Find where the given text appears and provide that cell's center as (X, Y) coordinate. 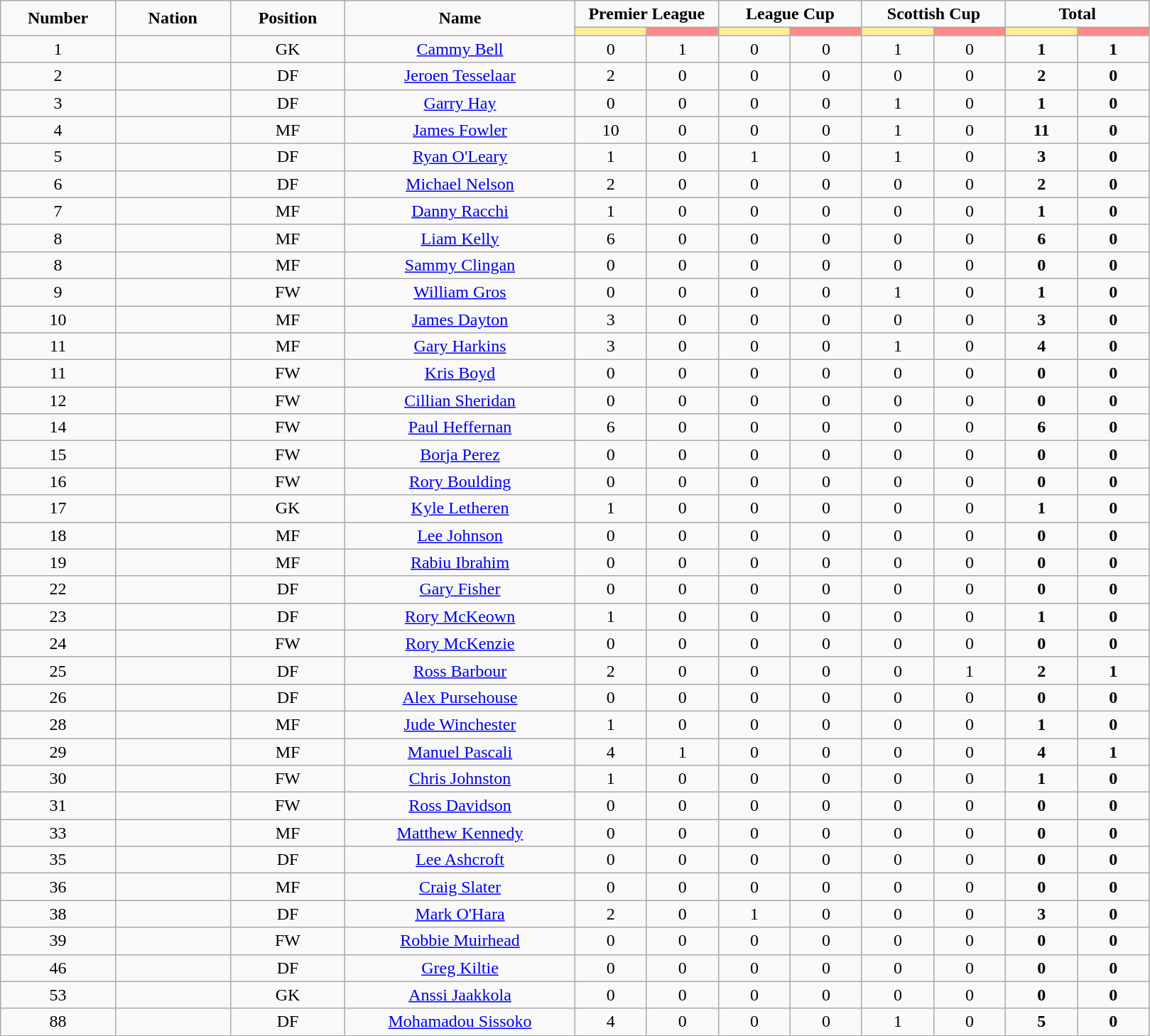
Jude Winchester (460, 724)
Chris Johnston (460, 779)
35 (58, 860)
Mohamadou Sissoko (460, 1022)
88 (58, 1022)
Kris Boyd (460, 373)
Rory McKenzie (460, 643)
Lee Ashcroft (460, 860)
Matthew Kennedy (460, 833)
James Fowler (460, 130)
James Dayton (460, 319)
31 (58, 806)
23 (58, 616)
46 (58, 968)
Rory Boulding (460, 481)
Position (288, 18)
24 (58, 643)
18 (58, 535)
Liam Kelly (460, 238)
53 (58, 995)
Craig Slater (460, 887)
28 (58, 724)
Rory McKeown (460, 616)
29 (58, 752)
Gary Harkins (460, 347)
14 (58, 427)
Name (460, 18)
Jeroen Tesselaar (460, 76)
Anssi Jaakkola (460, 995)
Danny Racchi (460, 211)
Alex Pursehouse (460, 697)
25 (58, 670)
Sammy Clingan (460, 265)
33 (58, 833)
Rabiu Ibrahim (460, 562)
Mark O'Hara (460, 914)
7 (58, 211)
26 (58, 697)
Ryan O'Leary (460, 157)
Michael Nelson (460, 184)
League Cup (790, 14)
Kyle Letheren (460, 508)
Paul Heffernan (460, 427)
Nation (173, 18)
Ross Davidson (460, 806)
Premier League (646, 14)
12 (58, 400)
William Gros (460, 292)
Garry Hay (460, 103)
Total (1078, 14)
Cillian Sheridan (460, 400)
19 (58, 562)
38 (58, 914)
22 (58, 589)
15 (58, 454)
30 (58, 779)
39 (58, 941)
Cammy Bell (460, 49)
Greg Kiltie (460, 968)
Lee Johnson (460, 535)
Scottish Cup (933, 14)
Number (58, 18)
Robbie Muirhead (460, 941)
Ross Barbour (460, 670)
17 (58, 508)
Gary Fisher (460, 589)
9 (58, 292)
Manuel Pascali (460, 752)
16 (58, 481)
36 (58, 887)
Borja Perez (460, 454)
